Output the (x, y) coordinate of the center of the cell containing the given text.  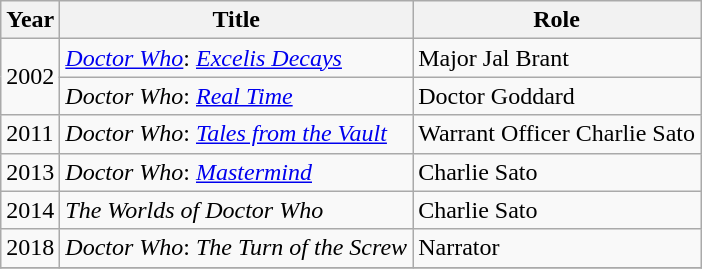
The Worlds of Doctor Who (236, 210)
Doctor Who: Excelis Decays (236, 58)
2013 (30, 172)
Doctor Who: Mastermind (236, 172)
Doctor Who: Tales from the Vault (236, 134)
Doctor Who: Real Time (236, 96)
2011 (30, 134)
2002 (30, 77)
Role (557, 20)
Title (236, 20)
Year (30, 20)
2014 (30, 210)
Warrant Officer Charlie Sato (557, 134)
Doctor Goddard (557, 96)
Narrator (557, 248)
Major Jal Brant (557, 58)
2018 (30, 248)
Doctor Who: The Turn of the Screw (236, 248)
